Determine the [x, y] coordinate at the center of the cell enclosing the given text.  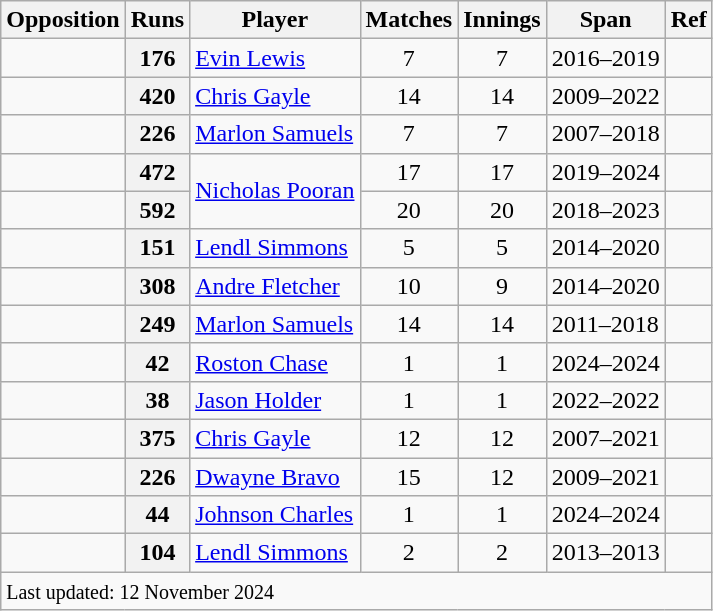
375 [157, 438]
104 [157, 553]
Johnson Charles [275, 515]
2007–2021 [606, 438]
Ref [688, 20]
42 [157, 362]
2009–2021 [606, 477]
Roston Chase [275, 362]
15 [409, 477]
151 [157, 248]
2009–2022 [606, 96]
249 [157, 324]
2019–2024 [606, 172]
Nicholas Pooran [275, 191]
Span [606, 20]
Last updated: 12 November 2024 [357, 591]
2022–2022 [606, 400]
2018–2023 [606, 210]
2016–2019 [606, 58]
9 [502, 286]
Dwayne Bravo [275, 477]
420 [157, 96]
Evin Lewis [275, 58]
38 [157, 400]
308 [157, 286]
44 [157, 515]
2013–2013 [606, 553]
2007–2018 [606, 134]
Andre Fletcher [275, 286]
Opposition [63, 20]
176 [157, 58]
592 [157, 210]
Runs [157, 20]
10 [409, 286]
472 [157, 172]
Player [275, 20]
Matches [409, 20]
Innings [502, 20]
Jason Holder [275, 400]
2011–2018 [606, 324]
